Find where the given text appears and provide that cell's center as (x, y) coordinate. 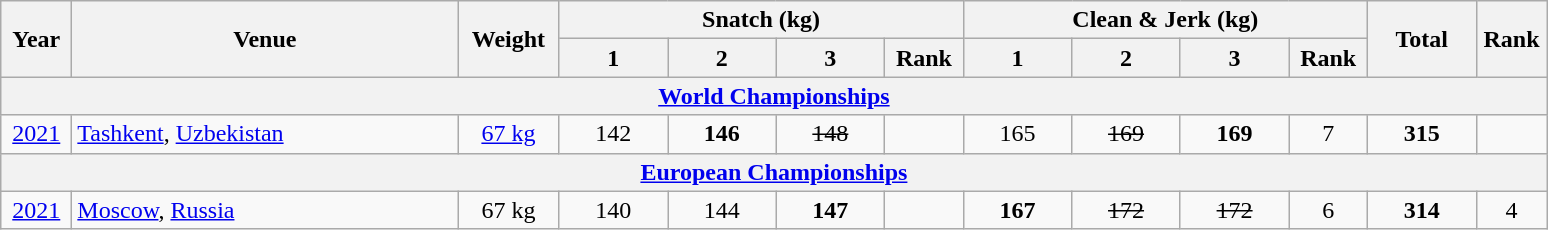
142 (614, 134)
148 (830, 134)
World Championships (774, 96)
165 (1018, 134)
Total (1422, 39)
7 (1328, 134)
Snatch (kg) (761, 20)
147 (830, 210)
314 (1422, 210)
4 (1512, 210)
Weight (508, 39)
146 (722, 134)
Tashkent, Uzbekistan (265, 134)
Moscow, Russia (265, 210)
6 (1328, 210)
European Championships (774, 172)
Clean & Jerk (kg) (1165, 20)
315 (1422, 134)
Year (36, 39)
140 (614, 210)
144 (722, 210)
Venue (265, 39)
167 (1018, 210)
